Extract the (X, Y) coordinate from the center of the cell holding the provided text.  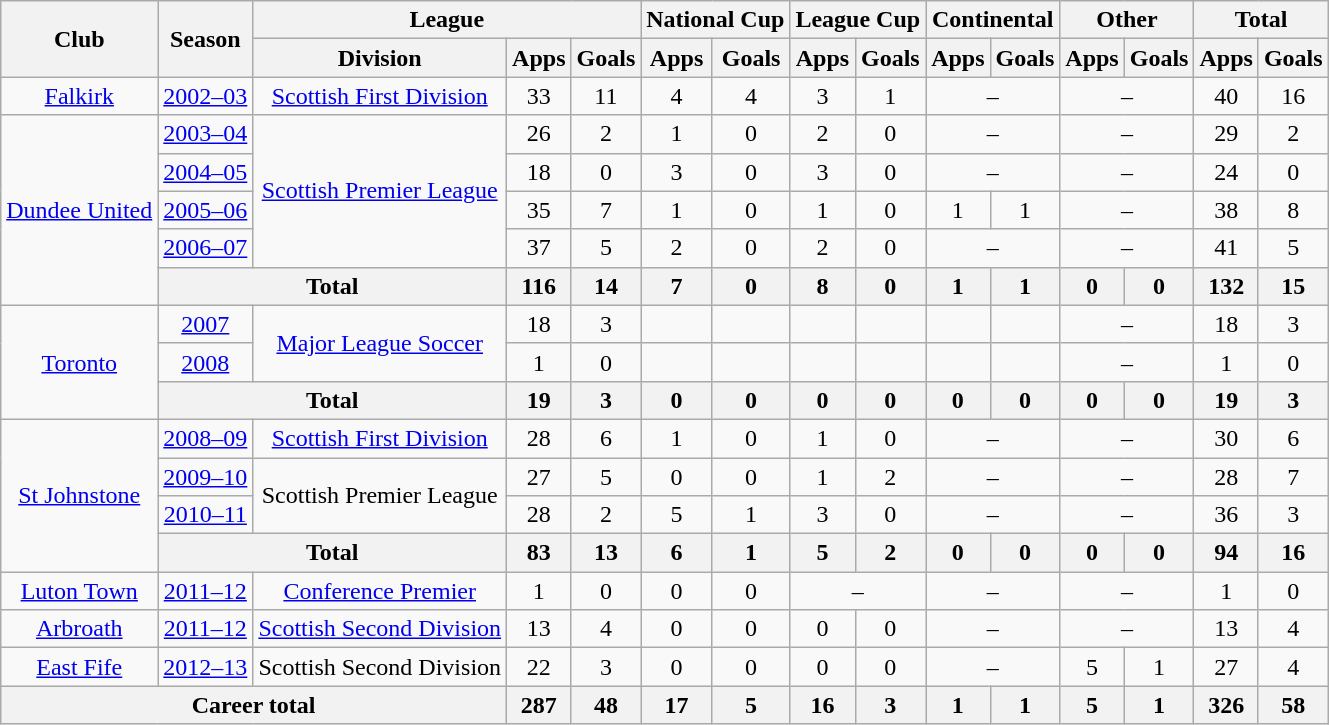
22 (539, 667)
2010–11 (206, 515)
132 (1226, 286)
Conference Premier (380, 591)
St Johnstone (80, 495)
Division (380, 58)
Season (206, 39)
11 (606, 96)
40 (1226, 96)
41 (1226, 248)
League Cup (858, 20)
2005–06 (206, 210)
287 (539, 705)
36 (1226, 515)
Toronto (80, 362)
2007 (206, 324)
24 (1226, 172)
2004–05 (206, 172)
2008 (206, 362)
29 (1226, 134)
Continental (993, 20)
58 (1293, 705)
Dundee United (80, 210)
48 (606, 705)
2006–07 (206, 248)
National Cup (716, 20)
2002–03 (206, 96)
Arbroath (80, 629)
League (447, 20)
38 (1226, 210)
26 (539, 134)
15 (1293, 286)
Major League Soccer (380, 343)
2009–10 (206, 477)
83 (539, 553)
Falkirk (80, 96)
Luton Town (80, 591)
35 (539, 210)
94 (1226, 553)
Other (1127, 20)
17 (677, 705)
2012–13 (206, 667)
2003–04 (206, 134)
326 (1226, 705)
Club (80, 39)
East Fife (80, 667)
2008–09 (206, 438)
30 (1226, 438)
116 (539, 286)
33 (539, 96)
14 (606, 286)
37 (539, 248)
Career total (254, 705)
